Identify which cell holds the provided text, then report its (x, y) central coordinate. 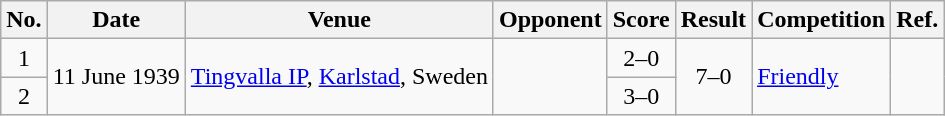
Opponent (550, 20)
Date (116, 20)
2 (24, 96)
Venue (339, 20)
7–0 (713, 77)
2–0 (641, 58)
1 (24, 58)
Competition (822, 20)
Result (713, 20)
Ref. (918, 20)
11 June 1939 (116, 77)
No. (24, 20)
Friendly (822, 77)
Score (641, 20)
Tingvalla IP, Karlstad, Sweden (339, 77)
3–0 (641, 96)
